Extract the (X, Y) coordinate from the center of the cell holding the provided text.  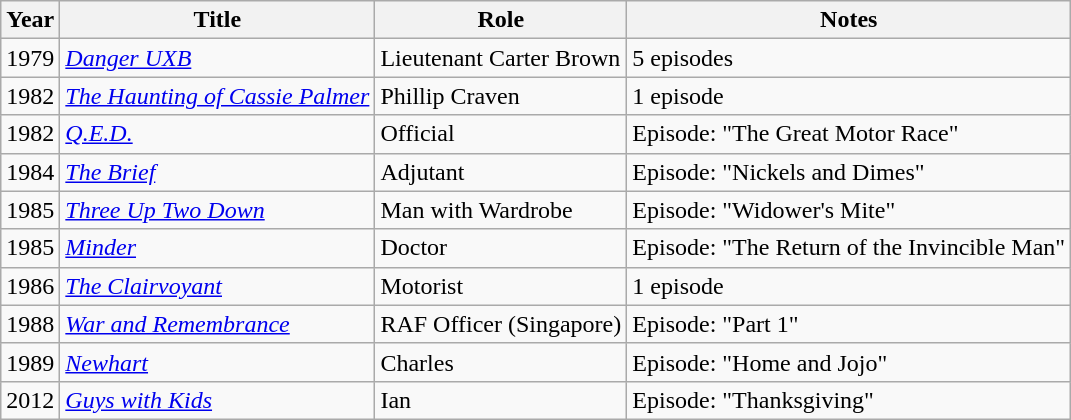
The Brief (218, 172)
Charles (501, 362)
The Haunting of Cassie Palmer (218, 96)
Guys with Kids (218, 400)
Ian (501, 400)
Lieutenant Carter Brown (501, 58)
Man with Wardrobe (501, 210)
RAF Officer (Singapore) (501, 324)
Official (501, 134)
Episode: "The Return of the Invincible Man" (849, 248)
Danger UXB (218, 58)
Notes (849, 20)
Motorist (501, 286)
Episode: "Widower's Mite" (849, 210)
Q.E.D. (218, 134)
Episode: "The Great Motor Race" (849, 134)
The Clairvoyant (218, 286)
2012 (30, 400)
Three Up Two Down (218, 210)
Episode: "Home and Jojo" (849, 362)
1979 (30, 58)
Episode: "Nickels and Dimes" (849, 172)
Episode: "Thanksgiving" (849, 400)
Episode: "Part 1" (849, 324)
Doctor (501, 248)
Title (218, 20)
1984 (30, 172)
Phillip Craven (501, 96)
1989 (30, 362)
1986 (30, 286)
1988 (30, 324)
Minder (218, 248)
Year (30, 20)
Adjutant (501, 172)
Role (501, 20)
5 episodes (849, 58)
War and Remembrance (218, 324)
Newhart (218, 362)
